Determine the (x, y) coordinate at the center of the cell enclosing the given text.  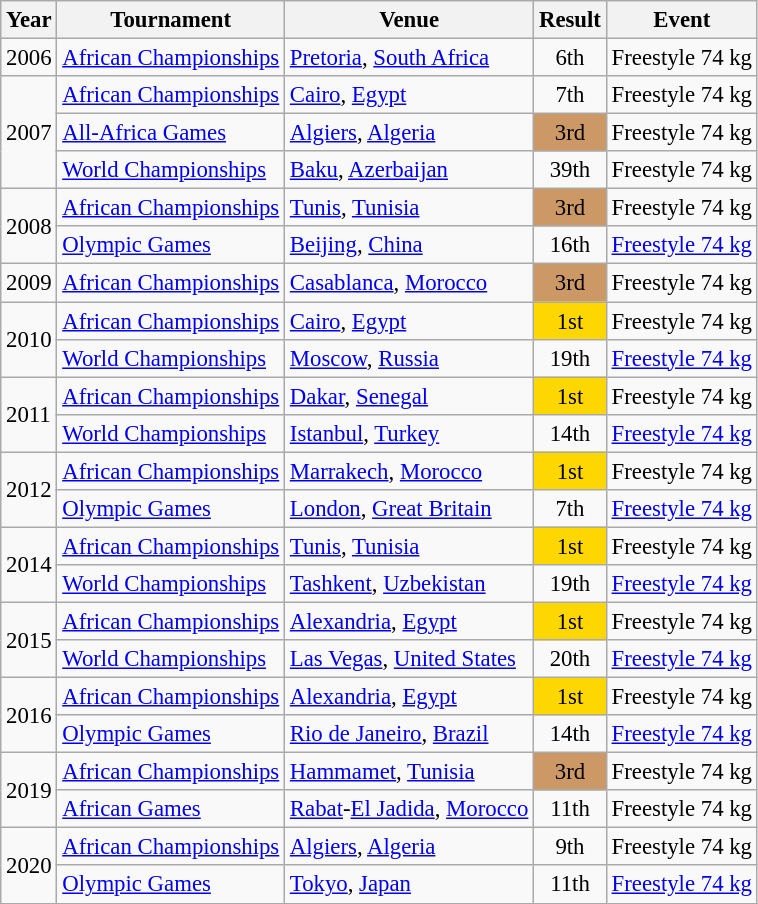
2006 (29, 58)
2007 (29, 132)
Beijing, China (410, 245)
9th (570, 847)
Moscow, Russia (410, 358)
London, Great Britain (410, 509)
Istanbul, Turkey (410, 433)
Tokyo, Japan (410, 885)
39th (570, 170)
6th (570, 58)
African Games (171, 809)
Marrakech, Morocco (410, 471)
All-Africa Games (171, 133)
Baku, Azerbaijan (410, 170)
Rio de Janeiro, Brazil (410, 734)
Casablanca, Morocco (410, 283)
2008 (29, 226)
Dakar, Senegal (410, 396)
2019 (29, 790)
2010 (29, 340)
Tashkent, Uzbekistan (410, 584)
Las Vegas, United States (410, 659)
2012 (29, 490)
2014 (29, 564)
Venue (410, 20)
Hammamet, Tunisia (410, 772)
2016 (29, 716)
2015 (29, 640)
Result (570, 20)
16th (570, 245)
Pretoria, South Africa (410, 58)
Year (29, 20)
Rabat-El Jadida, Morocco (410, 809)
2009 (29, 283)
2011 (29, 414)
20th (570, 659)
2020 (29, 866)
Tournament (171, 20)
Event (682, 20)
